Detect which cell encompasses the target text, then output its [X, Y] center coordinate. 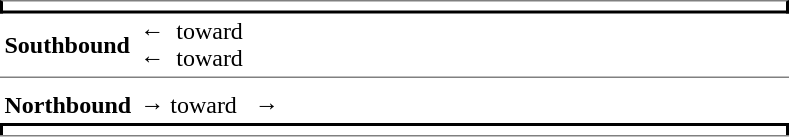
Northbound [68, 105]
Southbound [68, 46]
